Return [X, Y] of the center of cell containing provided text 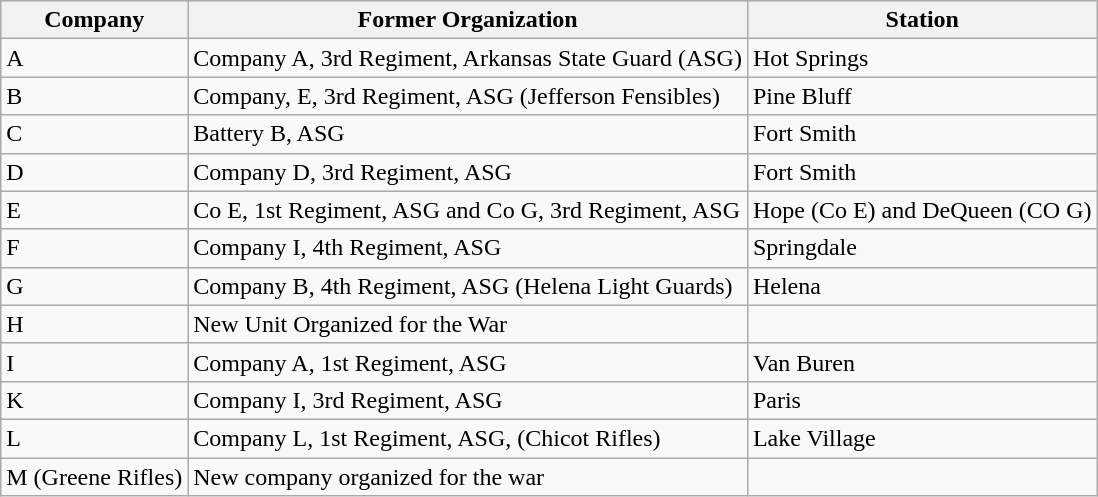
Company A, 1st Regiment, ASG [468, 362]
Helena [922, 286]
K [94, 400]
Company I, 4th Regiment, ASG [468, 248]
Paris [922, 400]
Company I, 3rd Regiment, ASG [468, 400]
Lake Village [922, 438]
Company D, 3rd Regiment, ASG [468, 172]
C [94, 134]
Company, E, 3rd Regiment, ASG (Jefferson Fensibles) [468, 96]
New Unit Organized for the War [468, 324]
E [94, 210]
Springdale [922, 248]
Van Buren [922, 362]
H [94, 324]
I [94, 362]
L [94, 438]
Co E, 1st Regiment, ASG and Co G, 3rd Regiment, ASG [468, 210]
Company B, 4th Regiment, ASG (Helena Light Guards) [468, 286]
Pine Bluff [922, 96]
Company [94, 20]
D [94, 172]
M (Greene Rifles) [94, 477]
Former Organization [468, 20]
Company A, 3rd Regiment, Arkansas State Guard (ASG) [468, 58]
Hope (Co E) and DeQueen (CO G) [922, 210]
Company L, 1st Regiment, ASG, (Chicot Rifles) [468, 438]
New company organized for the war [468, 477]
A [94, 58]
Hot Springs [922, 58]
B [94, 96]
Battery B, ASG [468, 134]
F [94, 248]
Station [922, 20]
G [94, 286]
